Provide the [X, Y] coordinate of the cell's center where the given text is located.  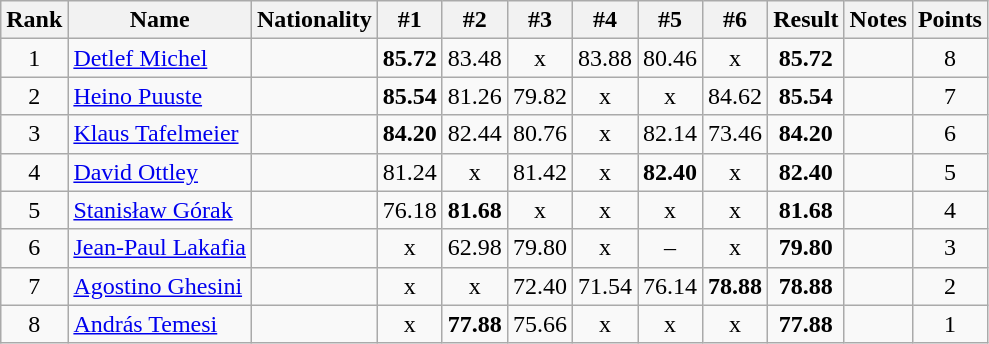
71.54 [604, 286]
Nationality [315, 20]
81.24 [410, 172]
Points [950, 20]
72.40 [540, 286]
82.44 [474, 134]
Klaus Tafelmeier [160, 134]
84.62 [736, 96]
Heino Puuste [160, 96]
80.46 [670, 58]
80.76 [540, 134]
76.14 [670, 286]
76.18 [410, 210]
#5 [670, 20]
82.14 [670, 134]
75.66 [540, 324]
79.82 [540, 96]
#1 [410, 20]
– [670, 248]
Detlef Michel [160, 58]
András Temesi [160, 324]
81.42 [540, 172]
Rank [34, 20]
#3 [540, 20]
83.48 [474, 58]
Stanisław Górak [160, 210]
Jean-Paul Lakafia [160, 248]
#6 [736, 20]
73.46 [736, 134]
83.88 [604, 58]
Notes [878, 20]
Result [806, 20]
#2 [474, 20]
Name [160, 20]
62.98 [474, 248]
#4 [604, 20]
David Ottley [160, 172]
Agostino Ghesini [160, 286]
81.26 [474, 96]
